Pinpoint the cell where the given text exists, returning its [X, Y] midpoint coordinate. 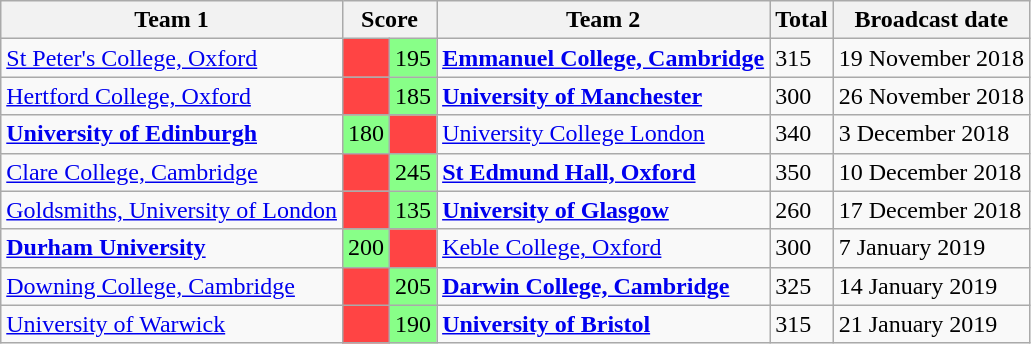
340 [802, 134]
University College London [604, 134]
260 [802, 210]
245 [414, 172]
Hertford College, Oxford [172, 96]
Downing College, Cambridge [172, 286]
St Edmund Hall, Oxford [604, 172]
Goldsmiths, University of London [172, 210]
University of Glasgow [604, 210]
Darwin College, Cambridge [604, 286]
21 January 2019 [931, 324]
10 December 2018 [931, 172]
Team 2 [604, 20]
17 December 2018 [931, 210]
200 [366, 248]
University of Edinburgh [172, 134]
325 [802, 286]
3 December 2018 [931, 134]
Durham University [172, 248]
Total [802, 20]
Clare College, Cambridge [172, 172]
University of Manchester [604, 96]
Score [389, 20]
7 January 2019 [931, 248]
135 [414, 210]
190 [414, 324]
University of Bristol [604, 324]
195 [414, 58]
Team 1 [172, 20]
University of Warwick [172, 324]
Emmanuel College, Cambridge [604, 58]
14 January 2019 [931, 286]
Broadcast date [931, 20]
180 [366, 134]
185 [414, 96]
Keble College, Oxford [604, 248]
350 [802, 172]
205 [414, 286]
St Peter's College, Oxford [172, 58]
26 November 2018 [931, 96]
19 November 2018 [931, 58]
